Scan for the cell matching the given text and deliver its (X, Y) coordinate at center. 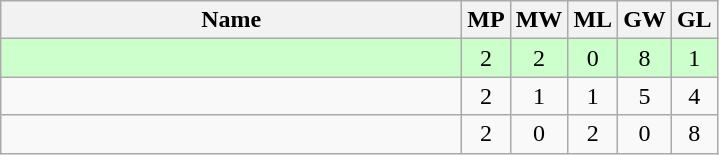
GL (694, 20)
ML (593, 20)
Name (232, 20)
GW (645, 20)
MW (539, 20)
5 (645, 96)
MP (486, 20)
4 (694, 96)
